Search for the cell housing the specified text and yield its (x, y) center coordinate. 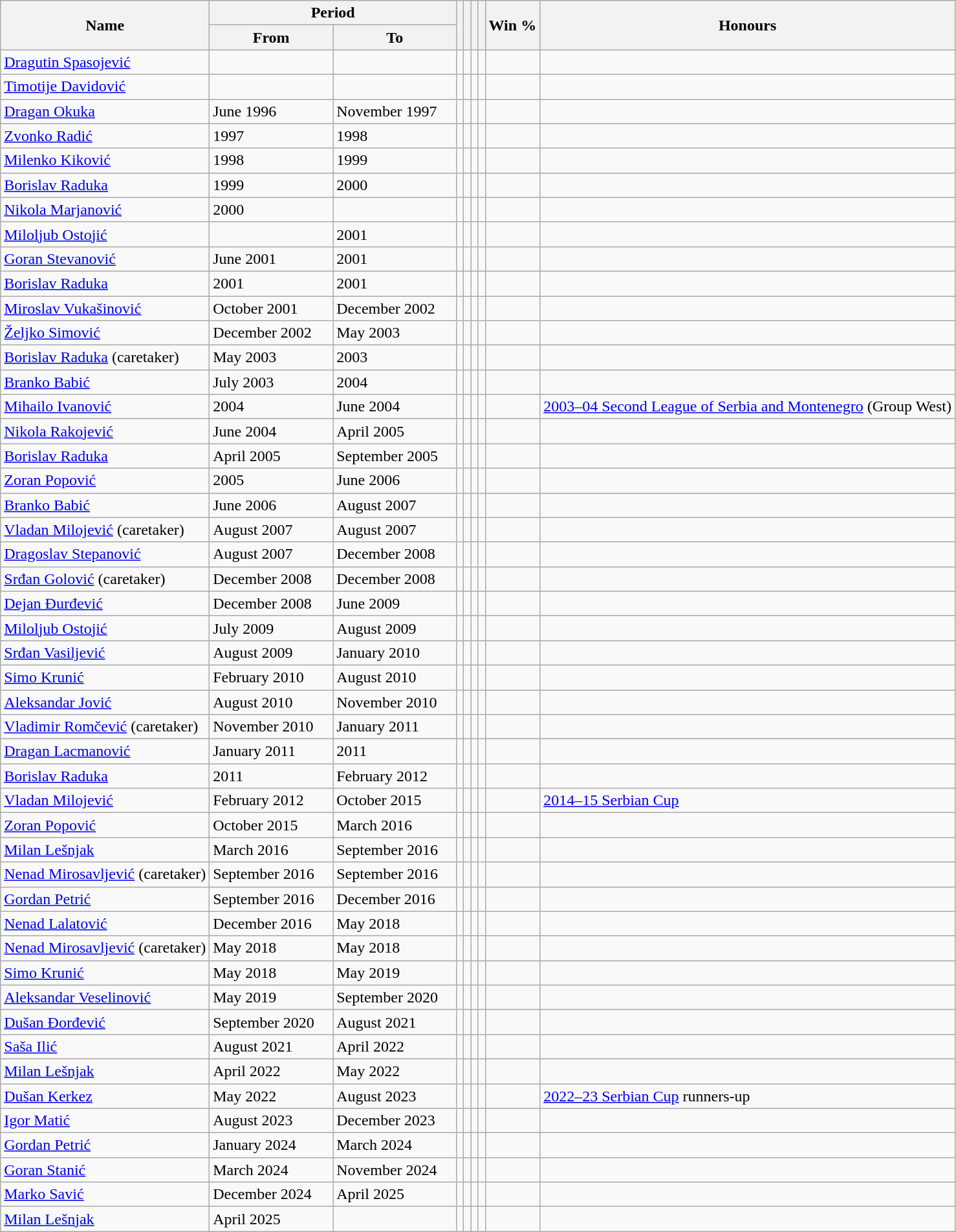
Nenad Lalatović (105, 924)
September 2005 (395, 456)
Aleksandar Veselinović (105, 997)
Vladan Milojević (caretaker) (105, 530)
June 1996 (272, 111)
2005 (272, 481)
June 2009 (395, 603)
Aleksandar Jović (105, 702)
To (395, 38)
July 2009 (272, 628)
Igor Matić (105, 1121)
January 2010 (395, 653)
Borislav Raduka (caretaker) (105, 358)
Srđan Vasiljević (105, 653)
Zvonko Radić (105, 136)
Vladimir Romčević (caretaker) (105, 727)
Name (105, 25)
Marko Savić (105, 1194)
2022–23 Serbian Cup runners-up (748, 1096)
Dejan Đurđević (105, 603)
From (272, 38)
2003–04 Second League of Serbia and Montenegro (Group West) (748, 407)
Mihailo Ivanović (105, 407)
June 2001 (272, 259)
Saša Ilić (105, 1046)
Timotije Davidović (105, 87)
Dušan Đorđević (105, 1022)
2003 (395, 358)
Dragutin Spasojević (105, 62)
October 2001 (272, 308)
2014–15 Serbian Cup (748, 801)
1997 (272, 136)
Dragan Okuka (105, 111)
Srđan Golović (caretaker) (105, 579)
Honours (748, 25)
Nikola Rakojević (105, 431)
July 2003 (272, 382)
Nikola Marjanović (105, 210)
Period (333, 13)
Dragoslav Stepanović (105, 554)
Dušan Kerkez (105, 1096)
November 1997 (395, 111)
Željko Simović (105, 333)
Vladan Milojević (105, 801)
Milenko Kiković (105, 160)
Miroslav Vukašinović (105, 308)
Goran Stanić (105, 1170)
Goran Stevanović (105, 259)
November 2024 (395, 1170)
February 2010 (272, 677)
January 2024 (272, 1145)
December 2024 (272, 1194)
Win % (512, 25)
December 2023 (395, 1121)
Dragan Lacmanović (105, 751)
